Provide the [x, y] coordinate of the cell's center where the given text is located.  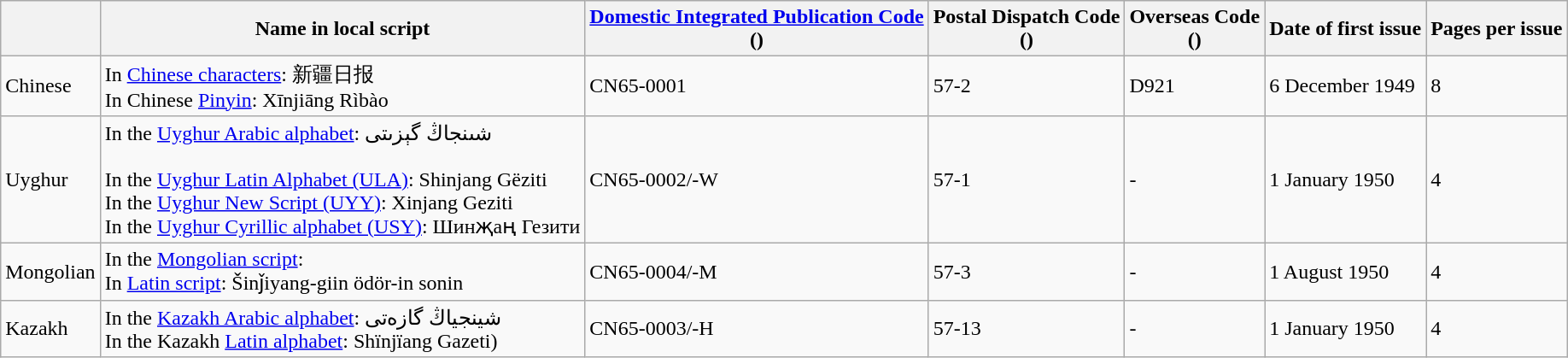
Chinese [50, 86]
57-13 [1027, 328]
Uyghur [50, 179]
In Chinese characters: 新疆日报In Chinese Pinyin: Xīnjiāng Rìbào [342, 86]
In the Kazakh Arabic alphabet: شينجياڭ گازەتىIn the Kazakh Latin alphabet: Shïnjïang Gazeti) [342, 328]
CN65-0004/-M [757, 272]
Date of first issue [1346, 29]
In the Mongolian script: In Latin script: Šinǰiyang-giin ödör-in sonin [342, 272]
8 [1496, 86]
57-2 [1027, 86]
Domestic Integrated Publication Code() [757, 29]
Name in local script [342, 29]
CN65-0001 [757, 86]
Postal Dispatch Code() [1027, 29]
57-1 [1027, 179]
D921 [1195, 86]
CN65-0003/-H [757, 328]
Mongolian [50, 272]
6 December 1949 [1346, 86]
Kazakh [50, 328]
57-3 [1027, 272]
Overseas Code() [1195, 29]
CN65-0002/-W [757, 179]
Pages per issue [1496, 29]
1 August 1950 [1346, 272]
